Pinpoint the cell where the given text exists, returning its [X, Y] midpoint coordinate. 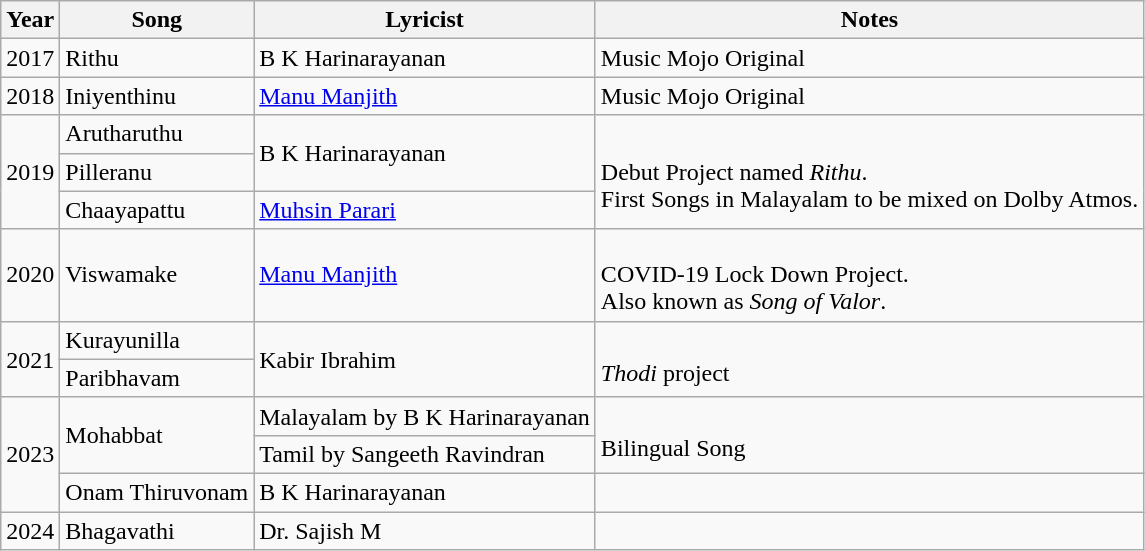
Paribhavam [157, 378]
Arutharuthu [157, 134]
Bilingual Song [869, 435]
Kurayunilla [157, 340]
Bhagavathi [157, 531]
Onam Thiruvonam [157, 492]
COVID-19 Lock Down Project.Also known as Song of Valor. [869, 275]
Iniyenthinu [157, 96]
Lyricist [425, 20]
2023 [30, 454]
Dr. Sajish M [425, 531]
2017 [30, 58]
Debut Project named Rithu. First Songs in Malayalam to be mixed on Dolby Atmos. [869, 172]
Tamil by Sangeeth Ravindran [425, 454]
Malayalam by B K Harinarayanan [425, 416]
2018 [30, 96]
Mohabbat [157, 435]
Muhsin Parari [425, 210]
Year [30, 20]
2021 [30, 359]
Viswamake [157, 275]
2020 [30, 275]
2024 [30, 531]
2019 [30, 172]
Notes [869, 20]
Thodi project [869, 359]
Kabir Ibrahim [425, 359]
Chaayapattu [157, 210]
Pilleranu [157, 172]
Song [157, 20]
Rithu [157, 58]
